Search for the cell housing the specified text and yield its [x, y] center coordinate. 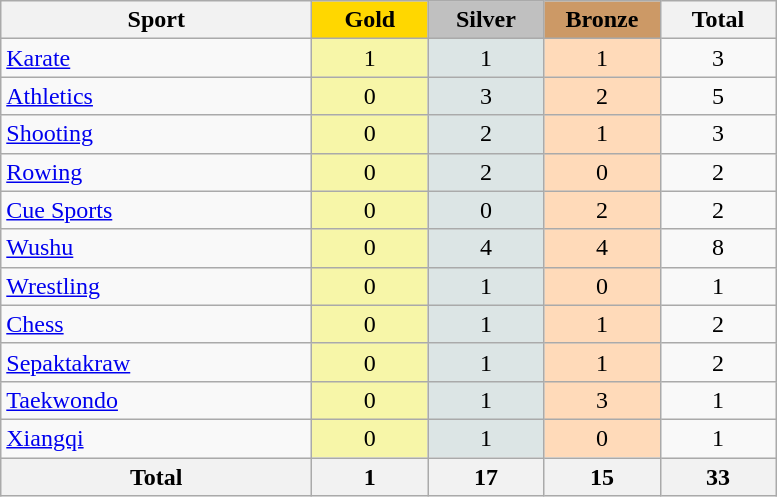
Karate [156, 58]
Chess [156, 324]
Athletics [156, 96]
Rowing [156, 172]
15 [602, 477]
Cue Sports [156, 210]
Silver [486, 20]
Sport [156, 20]
Gold [370, 20]
Sepaktakraw [156, 362]
Wrestling [156, 286]
Wushu [156, 248]
33 [718, 477]
17 [486, 477]
Xiangqi [156, 438]
5 [718, 96]
Shooting [156, 134]
Bronze [602, 20]
Taekwondo [156, 400]
8 [718, 248]
